From the cell containing the given text, extract its center point as [x, y] coordinate. 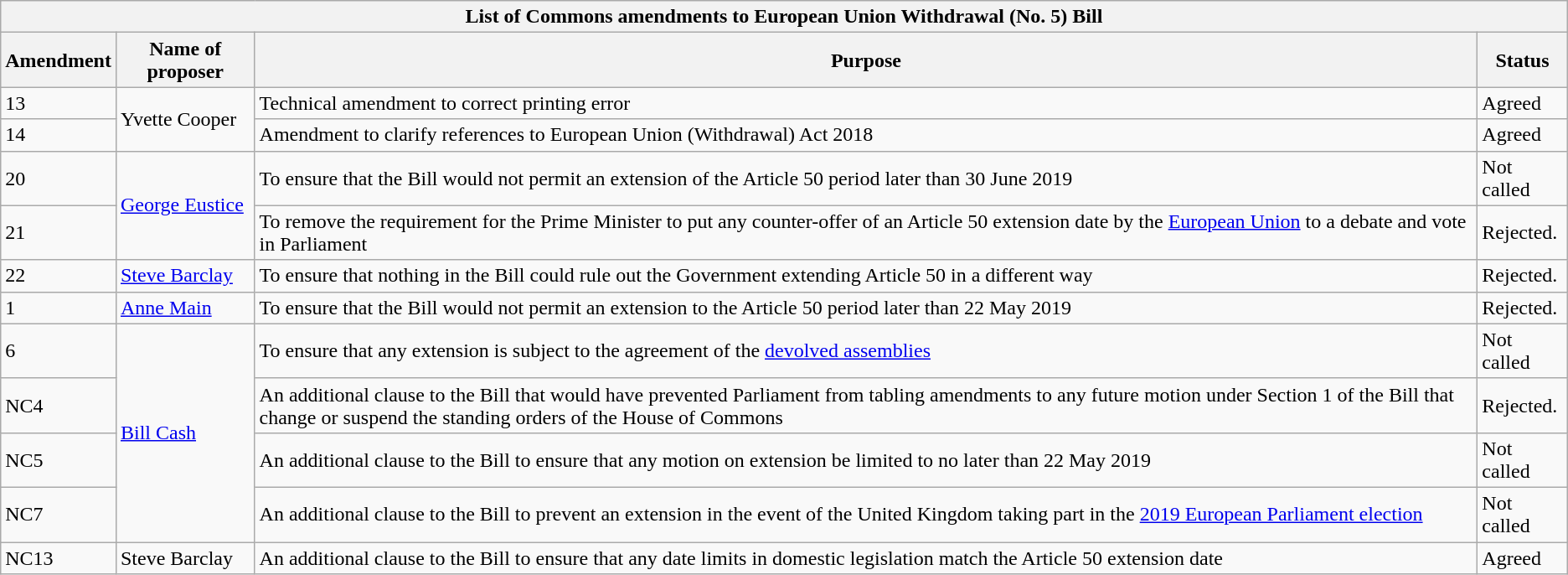
Purpose [866, 60]
NC5 [59, 459]
NC13 [59, 557]
NC4 [59, 406]
Name of proposer [185, 60]
To ensure that nothing in the Bill could rule out the Government extending Article 50 in a different way [866, 276]
NC7 [59, 515]
Anne Main [185, 308]
Amendment to clarify references to European Union (Withdrawal) Act 2018 [866, 135]
An additional clause to the Bill to ensure that any date limits in domestic legislation match the Article 50 extension date [866, 557]
21 [59, 233]
13 [59, 103]
22 [59, 276]
Technical amendment to correct printing error [866, 103]
Bill Cash [185, 433]
1 [59, 308]
To ensure that the Bill would not permit an extension of the Article 50 period later than 30 June 2019 [866, 178]
Yvette Cooper [185, 119]
To ensure that the Bill would not permit an extension to the Article 50 period later than 22 May 2019 [866, 308]
Amendment [59, 60]
List of Commons amendments to European Union Withdrawal (No. 5) Bill [784, 17]
6 [59, 350]
George Eustice [185, 205]
Status [1523, 60]
14 [59, 135]
An additional clause to the Bill to ensure that any motion on extension be limited to no later than 22 May 2019 [866, 459]
An additional clause to the Bill to prevent an extension in the event of the United Kingdom taking part in the 2019 European Parliament election [866, 515]
20 [59, 178]
To ensure that any extension is subject to the agreement of the devolved assemblies [866, 350]
